Pinpoint the cell where the given text exists, returning its (x, y) midpoint coordinate. 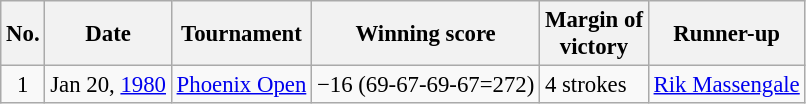
Margin ofvictory (594, 34)
Rik Massengale (726, 85)
−16 (69-67-69-67=272) (426, 85)
Runner-up (726, 34)
Date (108, 34)
No. (23, 34)
4 strokes (594, 85)
Winning score (426, 34)
Tournament (241, 34)
Jan 20, 1980 (108, 85)
1 (23, 85)
Phoenix Open (241, 85)
